Output the [X, Y] coordinate of the center of the cell containing the given text.  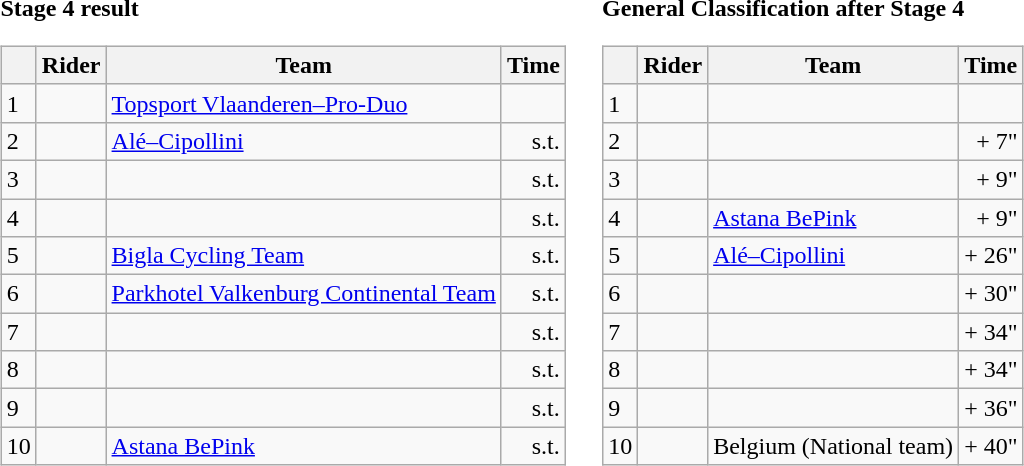
+ 7" [991, 141]
+ 26" [991, 256]
+ 40" [991, 446]
Parkhotel Valkenburg Continental Team [304, 294]
Belgium (National team) [834, 446]
Topsport Vlaanderen–Pro-Duo [304, 103]
+ 30" [991, 294]
Bigla Cycling Team [304, 256]
+ 36" [991, 408]
